From the cell containing the given text, extract its center point as (x, y) coordinate. 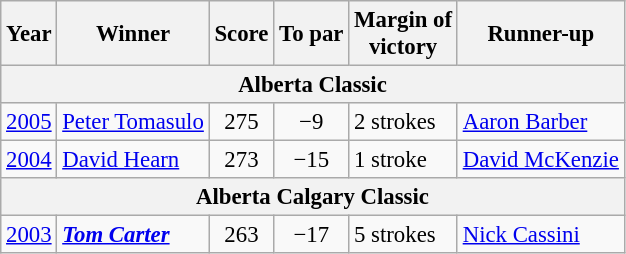
Alberta Calgary Classic (312, 197)
2 strokes (404, 122)
Year (29, 34)
−15 (312, 160)
Nick Cassini (540, 235)
Tom Carter (133, 235)
−9 (312, 122)
273 (242, 160)
2005 (29, 122)
Margin ofvictory (404, 34)
Peter Tomasulo (133, 122)
263 (242, 235)
David Hearn (133, 160)
2003 (29, 235)
2004 (29, 160)
1 stroke (404, 160)
Aaron Barber (540, 122)
Winner (133, 34)
Alberta Classic (312, 85)
5 strokes (404, 235)
Score (242, 34)
−17 (312, 235)
275 (242, 122)
David McKenzie (540, 160)
To par (312, 34)
Runner-up (540, 34)
